Scan for the cell matching the given text and deliver its [X, Y] coordinate at center. 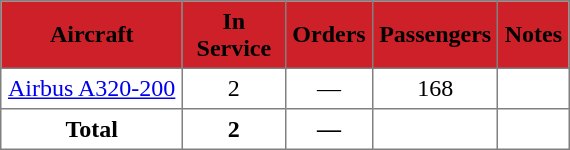
168 [434, 88]
In Service [234, 35]
Passengers [434, 35]
Airbus A320-200 [92, 88]
Notes [534, 35]
Aircraft [92, 35]
Orders [330, 35]
Total [92, 129]
